Pinpoint the cell where the given text exists, returning its (x, y) midpoint coordinate. 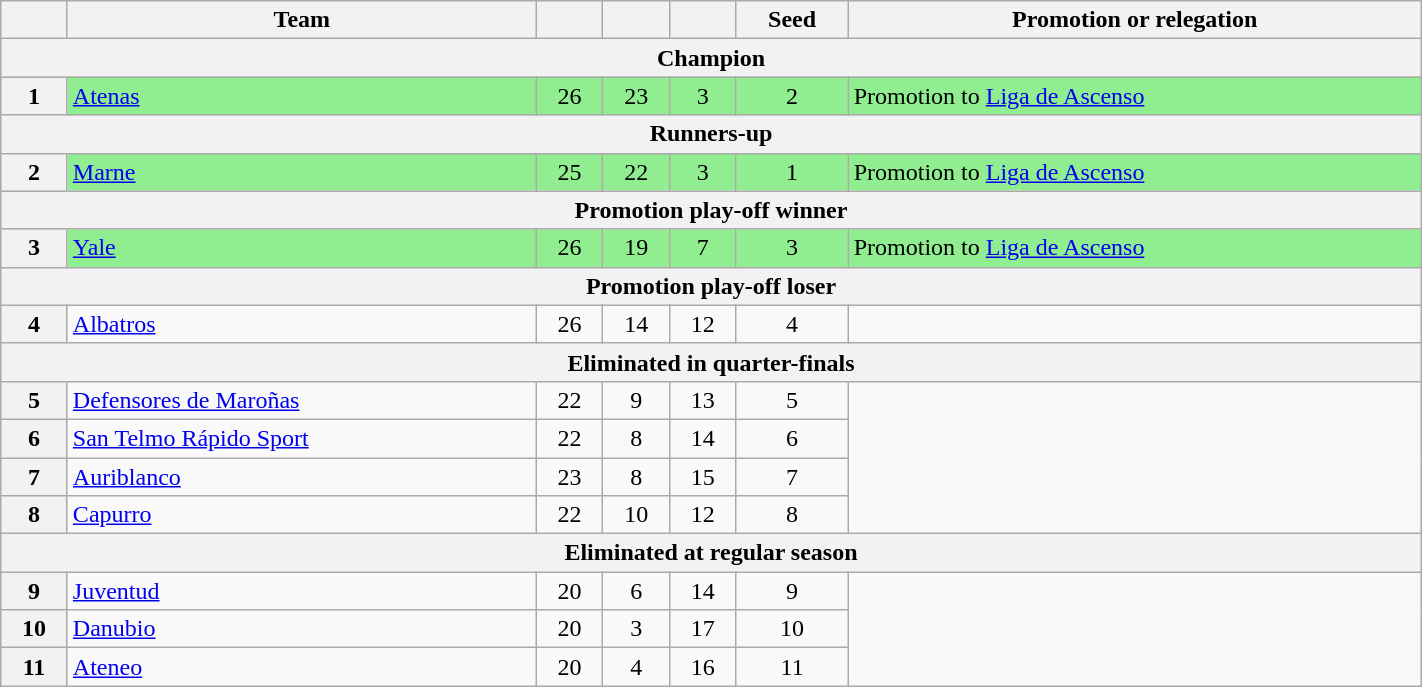
16 (702, 667)
Seed (792, 20)
Albatros (302, 324)
Danubio (302, 629)
17 (702, 629)
Yale (302, 248)
San Telmo Rápido Sport (302, 438)
Runners-up (711, 134)
Team (302, 20)
Promotion play-off loser (711, 286)
Capurro (302, 515)
Juventud (302, 591)
Eliminated in quarter-finals (711, 362)
Eliminated at regular season (711, 553)
Champion (711, 58)
13 (702, 400)
Promotion play-off winner (711, 210)
19 (636, 248)
Promotion or relegation (1134, 20)
15 (702, 477)
Auriblanco (302, 477)
Ateneo (302, 667)
25 (570, 172)
Marne (302, 172)
Defensores de Maroñas (302, 400)
Atenas (302, 96)
